From the cell containing the given text, extract its center point as [x, y] coordinate. 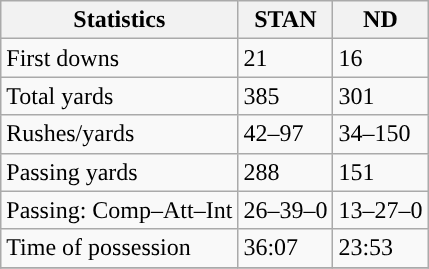
34–150 [380, 134]
First downs [120, 58]
23:53 [380, 248]
Passing: Comp–Att–Int [120, 210]
ND [380, 20]
36:07 [286, 248]
151 [380, 172]
42–97 [286, 134]
16 [380, 58]
Statistics [120, 20]
21 [286, 58]
Time of possession [120, 248]
Rushes/yards [120, 134]
13–27–0 [380, 210]
26–39–0 [286, 210]
Total yards [120, 96]
Passing yards [120, 172]
288 [286, 172]
301 [380, 96]
STAN [286, 20]
385 [286, 96]
